Pinpoint the cell where the given text exists, returning its (X, Y) midpoint coordinate. 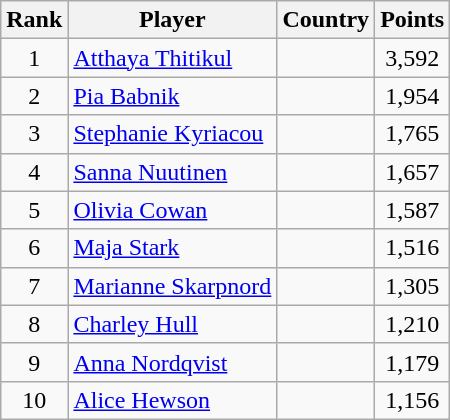
1,765 (412, 134)
2 (34, 96)
1,179 (412, 362)
1,954 (412, 96)
Alice Hewson (172, 400)
1,156 (412, 400)
Sanna Nuutinen (172, 172)
1,210 (412, 324)
1,516 (412, 248)
1 (34, 58)
8 (34, 324)
5 (34, 210)
Anna Nordqvist (172, 362)
Charley Hull (172, 324)
1,305 (412, 286)
Olivia Cowan (172, 210)
10 (34, 400)
9 (34, 362)
6 (34, 248)
Pia Babnik (172, 96)
3,592 (412, 58)
7 (34, 286)
1,587 (412, 210)
Player (172, 20)
Points (412, 20)
Atthaya Thitikul (172, 58)
Country (326, 20)
3 (34, 134)
Rank (34, 20)
4 (34, 172)
Maja Stark (172, 248)
Stephanie Kyriacou (172, 134)
Marianne Skarpnord (172, 286)
1,657 (412, 172)
